Determine the [x, y] coordinate at the center of the cell enclosing the given text.  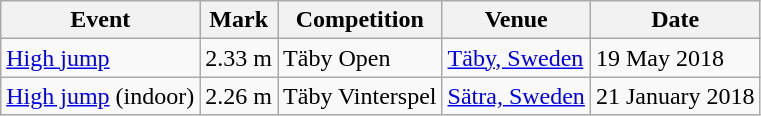
2.26 m [239, 96]
19 May 2018 [675, 58]
Event [100, 20]
Sätra, Sweden [516, 96]
Venue [516, 20]
Täby, Sweden [516, 58]
Mark [239, 20]
High jump (indoor) [100, 96]
High jump [100, 58]
Täby Open [360, 58]
21 January 2018 [675, 96]
2.33 m [239, 58]
Date [675, 20]
Täby Vinterspel [360, 96]
Competition [360, 20]
